Capture the cell that displays the provided text and extract its [X, Y] central coordinate. 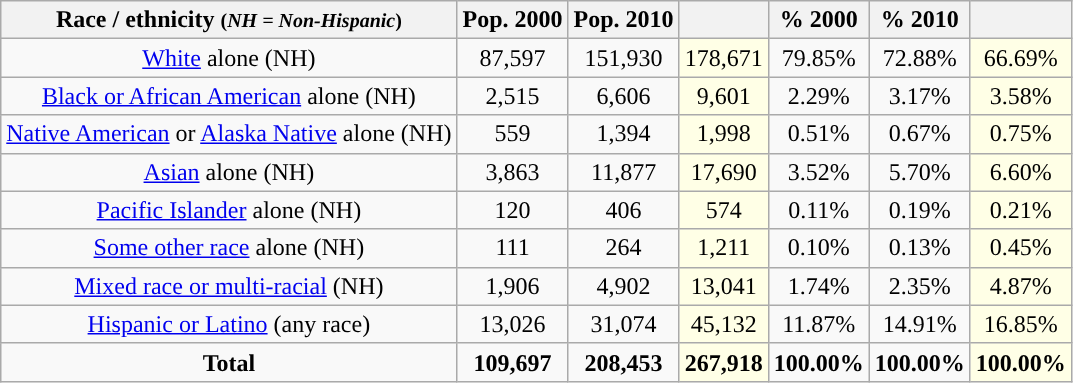
208,453 [624, 362]
79.85% [818, 58]
151,930 [624, 58]
0.67% [920, 134]
264 [624, 248]
120 [512, 210]
0.21% [1020, 210]
1.74% [818, 286]
3.52% [818, 172]
Pop. 2010 [624, 20]
% 2000 [818, 20]
1,906 [512, 286]
267,918 [724, 362]
17,690 [724, 172]
1,998 [724, 134]
Black or African American alone (NH) [229, 96]
6,606 [624, 96]
Native American or Alaska Native alone (NH) [229, 134]
13,041 [724, 286]
16.85% [1020, 324]
Hispanic or Latino (any race) [229, 324]
Mixed race or multi-racial (NH) [229, 286]
574 [724, 210]
559 [512, 134]
111 [512, 248]
0.75% [1020, 134]
3,863 [512, 172]
2.35% [920, 286]
Total [229, 362]
2.29% [818, 96]
White alone (NH) [229, 58]
109,697 [512, 362]
11.87% [818, 324]
9,601 [724, 96]
Some other race alone (NH) [229, 248]
0.51% [818, 134]
Pop. 2000 [512, 20]
1,394 [624, 134]
0.10% [818, 248]
66.69% [1020, 58]
45,132 [724, 324]
87,597 [512, 58]
3.17% [920, 96]
72.88% [920, 58]
4,902 [624, 286]
0.45% [1020, 248]
13,026 [512, 324]
% 2010 [920, 20]
406 [624, 210]
178,671 [724, 58]
6.60% [1020, 172]
5.70% [920, 172]
4.87% [1020, 286]
11,877 [624, 172]
0.19% [920, 210]
Asian alone (NH) [229, 172]
2,515 [512, 96]
14.91% [920, 324]
0.11% [818, 210]
Pacific Islander alone (NH) [229, 210]
0.13% [920, 248]
3.58% [1020, 96]
Race / ethnicity (NH = Non-Hispanic) [229, 20]
31,074 [624, 324]
1,211 [724, 248]
